Scan for the cell matching the given text and deliver its [X, Y] coordinate at center. 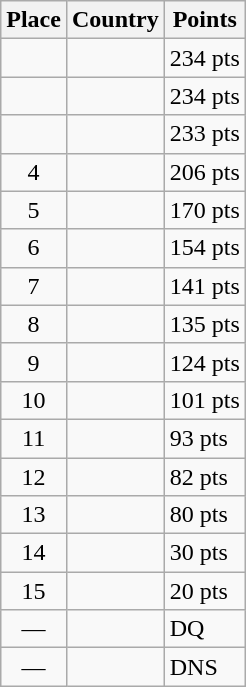
135 pts [204, 324]
141 pts [204, 286]
4 [34, 172]
DQ [204, 629]
6 [34, 248]
206 pts [204, 172]
Place [34, 20]
11 [34, 438]
9 [34, 362]
30 pts [204, 553]
80 pts [204, 515]
15 [34, 591]
14 [34, 553]
7 [34, 286]
5 [34, 210]
154 pts [204, 248]
8 [34, 324]
20 pts [204, 591]
Points [204, 20]
13 [34, 515]
124 pts [204, 362]
Country [115, 20]
93 pts [204, 438]
82 pts [204, 477]
12 [34, 477]
DNS [204, 667]
233 pts [204, 134]
101 pts [204, 400]
10 [34, 400]
170 pts [204, 210]
